Scan for the cell matching the given text and deliver its (X, Y) coordinate at center. 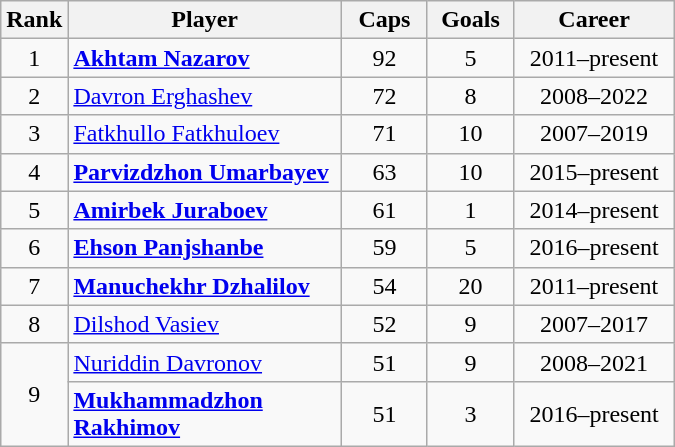
Parvizdzhon Umarbayev (205, 172)
Manuchekhr Dzhalilov (205, 286)
Davron Erghashev (205, 96)
54 (384, 286)
2008–2022 (594, 96)
2014–present (594, 210)
2007–2017 (594, 324)
Caps (384, 20)
2015–present (594, 172)
Player (205, 20)
2 (34, 96)
Mukhammadzhon Rakhimov (205, 414)
52 (384, 324)
6 (34, 248)
Goals (470, 20)
2007–2019 (594, 134)
2008–2021 (594, 362)
20 (470, 286)
Ehson Panjshanbe (205, 248)
Fatkhullo Fatkhuloev (205, 134)
92 (384, 58)
Rank (34, 20)
Amirbek Juraboev (205, 210)
Nuriddin Davronov (205, 362)
72 (384, 96)
4 (34, 172)
Career (594, 20)
7 (34, 286)
71 (384, 134)
Akhtam Nazarov (205, 58)
61 (384, 210)
Dilshod Vasiev (205, 324)
59 (384, 248)
63 (384, 172)
